Return [x, y] of the center of cell containing provided text 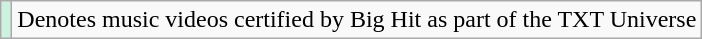
Denotes music videos certified by Big Hit as part of the TXT Universe [357, 20]
